Return (x, y) of the center of cell containing provided text 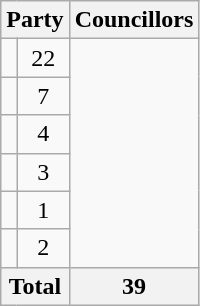
1 (43, 210)
2 (43, 248)
39 (134, 286)
Total (35, 286)
22 (43, 58)
Councillors (134, 20)
Party (35, 20)
3 (43, 172)
7 (43, 96)
4 (43, 134)
